For the text-containing cell, return its midpoint in [x, y] coordinate format. 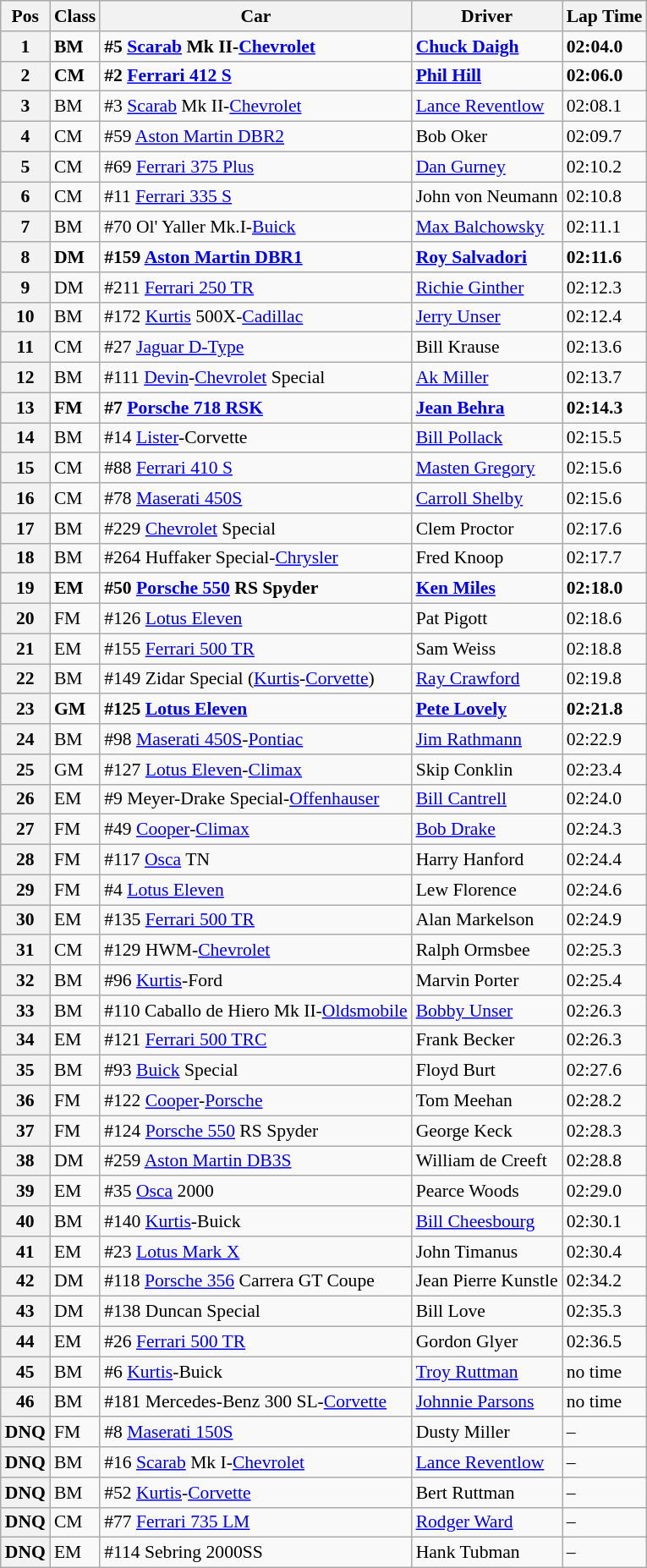
6 [25, 197]
#129 HWM-Chevrolet [255, 951]
Phil Hill [487, 76]
02:17.6 [605, 529]
#159 Aston Martin DBR1 [255, 257]
7 [25, 228]
Harry Hanford [487, 860]
02:28.8 [605, 1161]
#118 Porsche 356 Carrera GT Coupe [255, 1281]
02:30.1 [605, 1221]
43 [25, 1312]
02:08.1 [605, 107]
Bill Cantrell [487, 799]
45 [25, 1372]
02:23.4 [605, 770]
#121 Ferrari 500 TRC [255, 1040]
Driver [487, 16]
02:29.0 [605, 1192]
Chuck Daigh [487, 47]
John Timanus [487, 1252]
13 [25, 408]
Bob Drake [487, 830]
Richie Ginther [487, 288]
12 [25, 378]
02:24.6 [605, 890]
#78 Maserati 450S [255, 498]
Tom Meehan [487, 1101]
#211 Ferrari 250 TR [255, 288]
26 [25, 799]
Ak Miller [487, 378]
02:18.8 [605, 649]
Roy Salvadori [487, 257]
Masten Gregory [487, 469]
#264 Huffaker Special-Chrysler [255, 558]
39 [25, 1192]
#140 Kurtis-Buick [255, 1221]
#149 Zidar Special (Kurtis-Corvette) [255, 679]
18 [25, 558]
02:36.5 [605, 1342]
02:24.3 [605, 830]
02:18.6 [605, 619]
#98 Maserati 450S-Pontiac [255, 739]
02:06.0 [605, 76]
Bob Oker [487, 137]
30 [25, 920]
#14 Lister-Corvette [255, 438]
#26 Ferrari 500 TR [255, 1342]
#110 Caballo de Hiero Mk II-Oldsmobile [255, 1011]
02:25.3 [605, 951]
46 [25, 1402]
Bill Krause [487, 348]
#16 Scarab Mk I-Chevrolet [255, 1462]
02:12.3 [605, 288]
#70 Ol' Yaller Mk.I-Buick [255, 228]
02:28.2 [605, 1101]
Sam Weiss [487, 649]
#125 Lotus Eleven [255, 710]
02:17.7 [605, 558]
23 [25, 710]
02:22.9 [605, 739]
16 [25, 498]
Pos [25, 16]
11 [25, 348]
Lap Time [605, 16]
George Keck [487, 1131]
02:18.0 [605, 589]
14 [25, 438]
Fred Knoop [487, 558]
#35 Osca 2000 [255, 1192]
#124 Porsche 550 RS Spyder [255, 1131]
#4 Lotus Eleven [255, 890]
8 [25, 257]
38 [25, 1161]
1 [25, 47]
02:24.4 [605, 860]
Gordon Glyer [487, 1342]
#138 Duncan Special [255, 1312]
36 [25, 1101]
25 [25, 770]
02:15.5 [605, 438]
28 [25, 860]
#93 Buick Special [255, 1071]
#5 Scarab Mk II-Chevrolet [255, 47]
Carroll Shelby [487, 498]
Jean Pierre Kunstle [487, 1281]
Lew Florence [487, 890]
Alan Markelson [487, 920]
Car [255, 16]
37 [25, 1131]
Bill Cheesbourg [487, 1221]
Rodger Ward [487, 1522]
22 [25, 679]
02:11.6 [605, 257]
#11 Ferrari 335 S [255, 197]
35 [25, 1071]
Dan Gurney [487, 167]
#135 Ferrari 500 TR [255, 920]
#172 Kurtis 500X-Cadillac [255, 317]
#77 Ferrari 735 LM [255, 1522]
34 [25, 1040]
#117 Osca TN [255, 860]
Marvin Porter [487, 980]
#111 Devin-Chevrolet Special [255, 378]
John von Neumann [487, 197]
#52 Kurtis-Corvette [255, 1493]
02:11.1 [605, 228]
#229 Chevrolet Special [255, 529]
Skip Conklin [487, 770]
20 [25, 619]
#122 Cooper-Porsche [255, 1101]
#127 Lotus Eleven-Climax [255, 770]
Bert Ruttman [487, 1493]
32 [25, 980]
Jean Behra [487, 408]
4 [25, 137]
Bobby Unser [487, 1011]
31 [25, 951]
Class [74, 16]
#59 Aston Martin DBR2 [255, 137]
02:28.3 [605, 1131]
#27 Jaguar D-Type [255, 348]
#9 Meyer-Drake Special-Offenhauser [255, 799]
42 [25, 1281]
02:27.6 [605, 1071]
Hank Tubman [487, 1553]
Bill Pollack [487, 438]
#96 Kurtis-Ford [255, 980]
#181 Mercedes-Benz 300 SL-Corvette [255, 1402]
02:14.3 [605, 408]
41 [25, 1252]
21 [25, 649]
19 [25, 589]
#8 Maserati 150S [255, 1433]
3 [25, 107]
#3 Scarab Mk II-Chevrolet [255, 107]
Bill Love [487, 1312]
#6 Kurtis-Buick [255, 1372]
Pete Lovely [487, 710]
02:19.8 [605, 679]
Johnnie Parsons [487, 1402]
Ralph Ormsbee [487, 951]
02:12.4 [605, 317]
5 [25, 167]
Ray Crawford [487, 679]
#23 Lotus Mark X [255, 1252]
Frank Becker [487, 1040]
#155 Ferrari 500 TR [255, 649]
10 [25, 317]
44 [25, 1342]
02:13.7 [605, 378]
#49 Cooper-Climax [255, 830]
24 [25, 739]
#259 Aston Martin DB3S [255, 1161]
Clem Proctor [487, 529]
Max Balchowsky [487, 228]
Pearce Woods [487, 1192]
02:10.2 [605, 167]
02:24.9 [605, 920]
9 [25, 288]
15 [25, 469]
#114 Sebring 2000SS [255, 1553]
27 [25, 830]
02:04.0 [605, 47]
02:13.6 [605, 348]
2 [25, 76]
02:09.7 [605, 137]
#50 Porsche 550 RS Spyder [255, 589]
Pat Pigott [487, 619]
33 [25, 1011]
#88 Ferrari 410 S [255, 469]
02:21.8 [605, 710]
29 [25, 890]
02:24.0 [605, 799]
Floyd Burt [487, 1071]
#126 Lotus Eleven [255, 619]
Dusty Miller [487, 1433]
Jim Rathmann [487, 739]
#2 Ferrari 412 S [255, 76]
40 [25, 1221]
02:35.3 [605, 1312]
William de Creeft [487, 1161]
02:34.2 [605, 1281]
Ken Miles [487, 589]
02:30.4 [605, 1252]
Troy Ruttman [487, 1372]
02:10.8 [605, 197]
#69 Ferrari 375 Plus [255, 167]
Jerry Unser [487, 317]
17 [25, 529]
02:25.4 [605, 980]
#7 Porsche 718 RSK [255, 408]
